Extract the (X, Y) coordinate from the center of the cell holding the provided text.  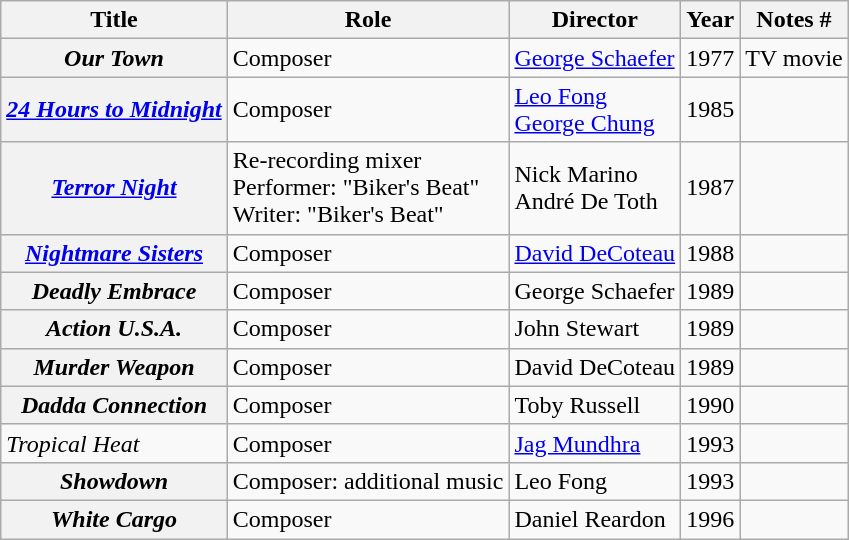
1988 (710, 253)
Tropical Heat (114, 443)
Notes # (794, 20)
1990 (710, 405)
1985 (710, 110)
Nick MarinoAndré De Toth (595, 188)
Re-recording mixerPerformer: "Biker's Beat"Writer: "Biker's Beat" (368, 188)
Jag Mundhra (595, 443)
Toby Russell (595, 405)
Showdown (114, 481)
Composer: additional music (368, 481)
TV movie (794, 58)
Title (114, 20)
Nightmare Sisters (114, 253)
1996 (710, 519)
John Stewart (595, 329)
Deadly Embrace (114, 291)
1987 (710, 188)
Director (595, 20)
Terror Night (114, 188)
Action U.S.A. (114, 329)
White Cargo (114, 519)
1977 (710, 58)
Leo Fong (595, 481)
Role (368, 20)
Year (710, 20)
Dadda Connection (114, 405)
Our Town (114, 58)
Murder Weapon (114, 367)
Leo FongGeorge Chung (595, 110)
24 Hours to Midnight (114, 110)
Daniel Reardon (595, 519)
